Capture the cell that displays the provided text and extract its (X, Y) central coordinate. 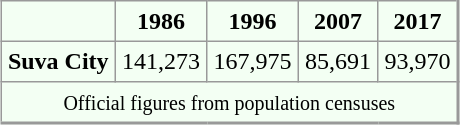
1986 (161, 21)
93,970 (418, 61)
1996 (253, 21)
Suva City (58, 61)
Official figures from population censuses (230, 102)
2017 (418, 21)
2007 (338, 21)
141,273 (161, 61)
85,691 (338, 61)
167,975 (253, 61)
